Return the (x, y) coordinate for the center point of the cell that contains the specified text.  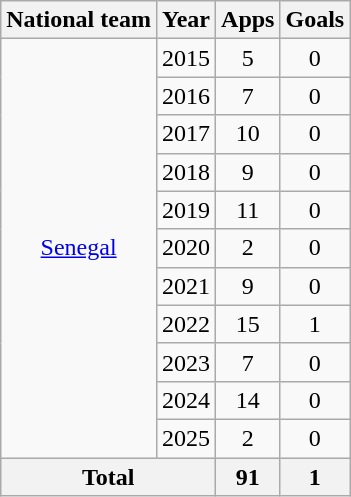
2020 (186, 248)
National team (79, 20)
2018 (186, 172)
2015 (186, 58)
91 (248, 477)
2024 (186, 400)
Goals (315, 20)
2017 (186, 134)
5 (248, 58)
2025 (186, 438)
Total (108, 477)
Senegal (79, 248)
15 (248, 324)
2021 (186, 286)
Apps (248, 20)
10 (248, 134)
2023 (186, 362)
14 (248, 400)
2016 (186, 96)
2019 (186, 210)
Year (186, 20)
11 (248, 210)
2022 (186, 324)
